For the text-containing cell, return its midpoint in [X, Y] coordinate format. 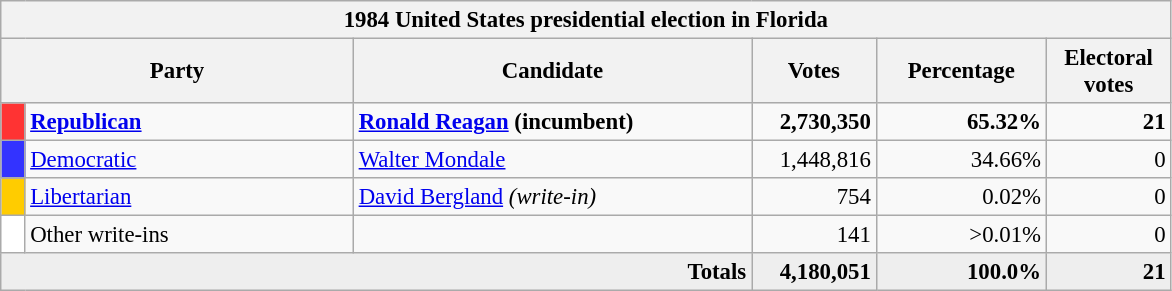
Democratic [189, 160]
Other write-ins [189, 235]
Party [178, 72]
21 [1108, 122]
Libertarian [189, 197]
Ronald Reagan (incumbent) [552, 122]
0.02% [961, 197]
1,448,816 [814, 160]
141 [814, 235]
Votes [814, 72]
34.66% [961, 160]
Electoral votes [1108, 72]
754 [814, 197]
65.32% [961, 122]
David Bergland (write-in) [552, 197]
Walter Mondale [552, 160]
Republican [189, 122]
Candidate [552, 72]
2,730,350 [814, 122]
Percentage [961, 72]
>0.01% [961, 235]
1984 United States presidential election in Florida [586, 20]
